Pinpoint the cell where the given text exists, returning its [X, Y] midpoint coordinate. 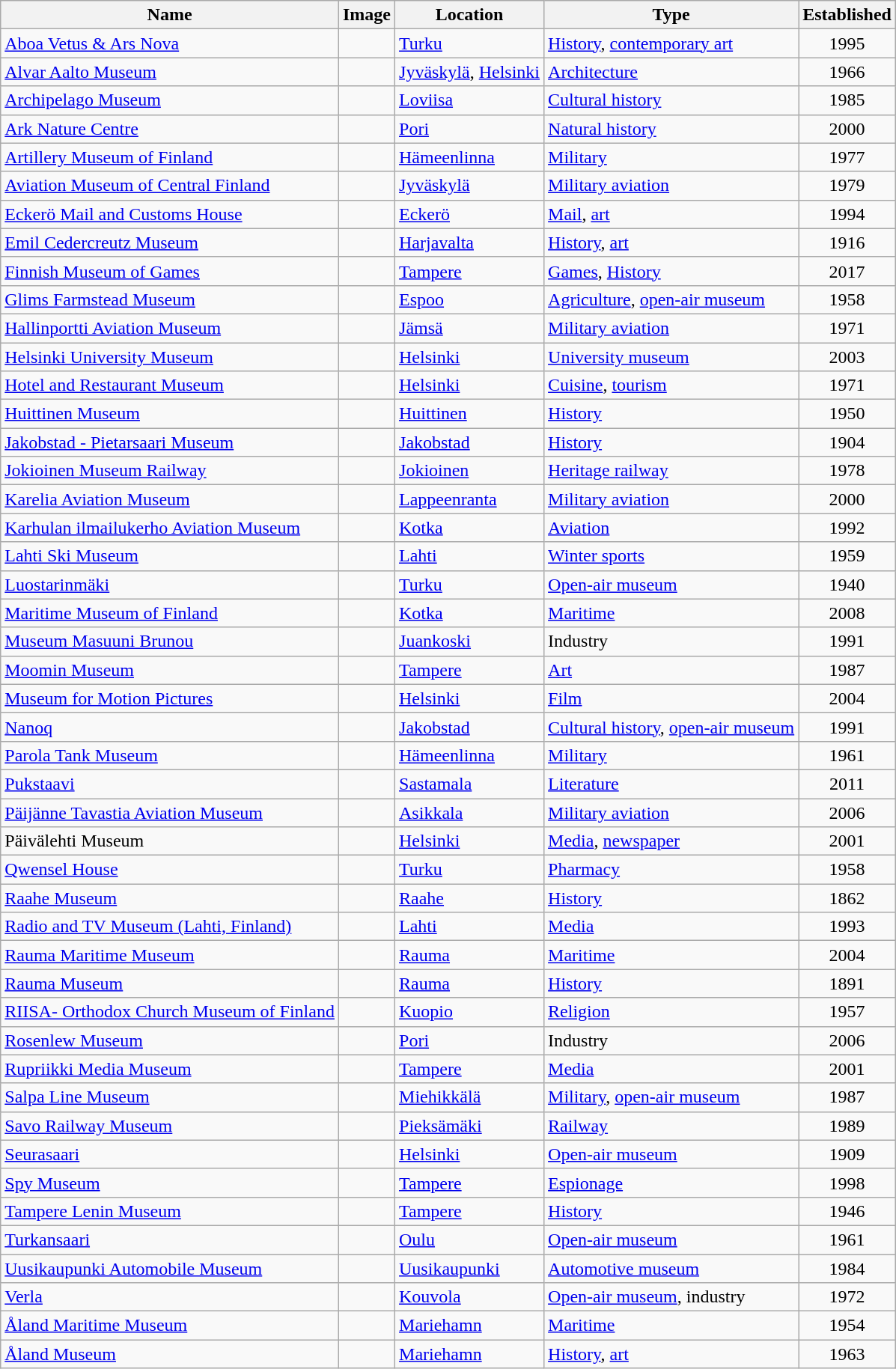
Eckerö [470, 214]
Archipelago Museum [170, 100]
1992 [847, 528]
Type [671, 15]
Jokioinen Museum Railway [170, 471]
Aboa Vetus & Ars Nova [170, 43]
Savo Railway Museum [170, 1126]
Åland Maritime Museum [170, 1326]
Espoo [470, 299]
RIISA- Orthodox Church Museum of Finland [170, 1012]
Karelia Aviation Museum [170, 499]
1891 [847, 984]
Nanoq [170, 727]
1972 [847, 1297]
Parola Tank Museum [170, 755]
Artillery Museum of Finland [170, 157]
Glims Farmstead Museum [170, 299]
Espionage [671, 1183]
1916 [847, 243]
Jämsä [470, 328]
Jokioinen [470, 471]
1946 [847, 1211]
University museum [671, 357]
Railway [671, 1126]
Pharmacy [671, 870]
Verla [170, 1297]
Pukstaavi [170, 784]
1954 [847, 1326]
1959 [847, 556]
Heritage railway [671, 471]
Cuisine, tourism [671, 385]
Päijänne Tavastia Aviation Museum [170, 812]
Religion [671, 1012]
Name [170, 15]
Eckerö Mail and Customs House [170, 214]
Established [847, 15]
Maritime Museum of Finland [170, 613]
Qwensel House [170, 870]
Film [671, 698]
Winter sports [671, 556]
1994 [847, 214]
Helsinki University Museum [170, 357]
Rauma Museum [170, 984]
2008 [847, 613]
1979 [847, 186]
Harjavalta [470, 243]
Spy Museum [170, 1183]
Hotel and Restaurant Museum [170, 385]
Emil Cedercreutz Museum [170, 243]
1998 [847, 1183]
Åland Museum [170, 1354]
Jakobstad - Pietarsaari Museum [170, 442]
Hallinportti Aviation Museum [170, 328]
Natural history [671, 129]
Jyväskylä, Helsinki [470, 72]
1940 [847, 585]
1904 [847, 442]
Oulu [470, 1240]
Automotive museum [671, 1269]
1995 [847, 43]
Rosenlew Museum [170, 1040]
Art [671, 670]
2011 [847, 784]
Rupriikki Media Museum [170, 1069]
Moomin Museum [170, 670]
1985 [847, 100]
Architecture [671, 72]
Lappeenranta [470, 499]
Cultural history, open-air museum [671, 727]
Mail, art [671, 214]
Uusikaupunki [470, 1269]
Finnish Museum of Games [170, 271]
Luostarinmäki [170, 585]
1977 [847, 157]
Aviation Museum of Central Finland [170, 186]
Agriculture, open-air museum [671, 299]
Juankoski [470, 641]
Lahti Ski Museum [170, 556]
2017 [847, 271]
Kuopio [470, 1012]
Ark Nature Centre [170, 129]
Pieksämäki [470, 1126]
Open-air museum, industry [671, 1297]
2003 [847, 357]
1984 [847, 1269]
Päivälehti Museum [170, 841]
Huittinen Museum [170, 414]
1909 [847, 1154]
Cultural history [671, 100]
1957 [847, 1012]
Raahe Museum [170, 898]
Games, History [671, 271]
Location [470, 15]
Military, open-air museum [671, 1097]
Salpa Line Museum [170, 1097]
Kouvola [470, 1297]
Raahe [470, 898]
Karhulan ilmailukerho Aviation Museum [170, 528]
Jyväskylä [470, 186]
Seurasaari [170, 1154]
Rauma Maritime Museum [170, 955]
Image [367, 15]
Radio and TV Museum (Lahti, Finland) [170, 927]
1978 [847, 471]
Literature [671, 784]
Huittinen [470, 414]
Miehikkälä [470, 1097]
Uusikaupunki Automobile Museum [170, 1269]
Tampere Lenin Museum [170, 1211]
Aviation [671, 528]
Sastamala [470, 784]
1963 [847, 1354]
1989 [847, 1126]
Turkansaari [170, 1240]
1966 [847, 72]
Museum Masuuni Brunou [170, 641]
Media, newspaper [671, 841]
Alvar Aalto Museum [170, 72]
1862 [847, 898]
1950 [847, 414]
1993 [847, 927]
Loviisa [470, 100]
Asikkala [470, 812]
Museum for Motion Pictures [170, 698]
History, contemporary art [671, 43]
